Identify which cell holds the provided text, then report its (X, Y) central coordinate. 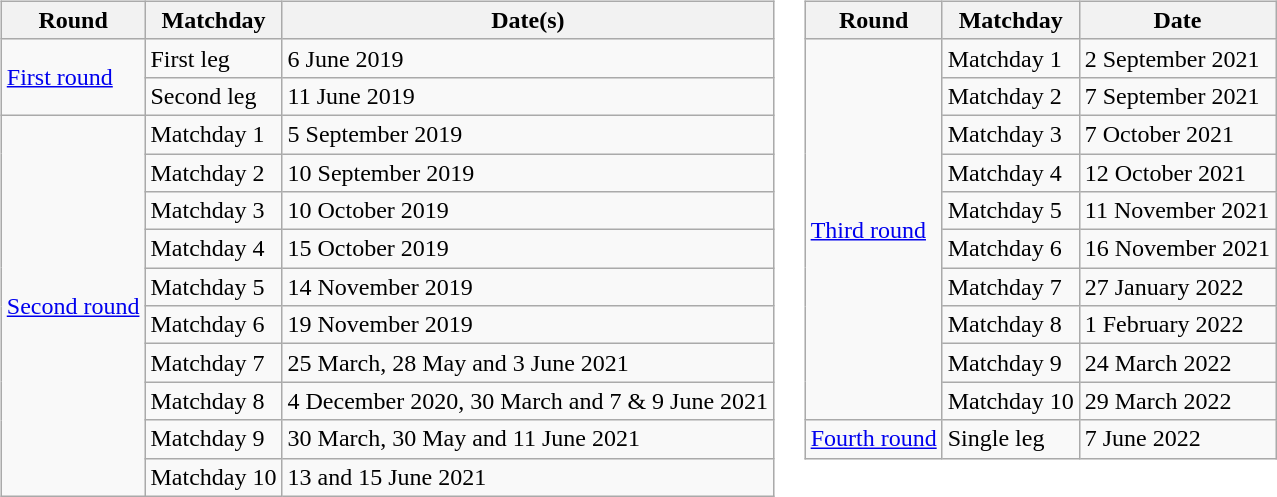
First leg (214, 58)
11 November 2021 (1177, 211)
Date(s) (528, 20)
7 June 2022 (1177, 439)
27 January 2022 (1177, 287)
Third round (874, 230)
5 September 2019 (528, 134)
24 March 2022 (1177, 363)
2 September 2021 (1177, 58)
30 March, 30 May and 11 June 2021 (528, 439)
10 September 2019 (528, 173)
7 October 2021 (1177, 134)
19 November 2019 (528, 325)
First round (73, 77)
16 November 2021 (1177, 249)
25 March, 28 May and 3 June 2021 (528, 363)
7 September 2021 (1177, 96)
Fourth round (874, 439)
13 and 15 June 2021 (528, 477)
12 October 2021 (1177, 173)
14 November 2019 (528, 287)
Second round (73, 306)
Second leg (214, 96)
1 February 2022 (1177, 325)
29 March 2022 (1177, 401)
10 October 2019 (528, 211)
11 June 2019 (528, 96)
Date (1177, 20)
Single leg (1010, 439)
4 December 2020, 30 March and 7 & 9 June 2021 (528, 401)
6 June 2019 (528, 58)
15 October 2019 (528, 249)
